Pinpoint the cell where the given text exists, returning its [x, y] midpoint coordinate. 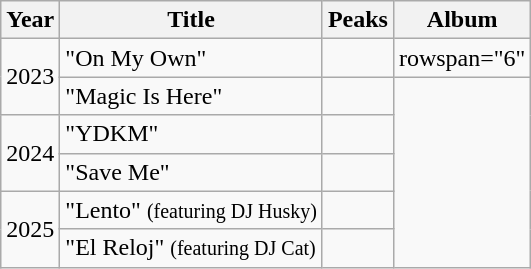
Peaks [358, 20]
rowspan="6" [462, 58]
2024 [30, 153]
2025 [30, 229]
"YDKM" [192, 134]
Album [462, 20]
Year [30, 20]
"El Reloj" (featuring DJ Cat) [192, 248]
2023 [30, 77]
Title [192, 20]
"Lento" (featuring DJ Husky) [192, 210]
"Save Me" [192, 172]
"Magic Is Here" [192, 96]
"On My Own" [192, 58]
